Determine the (x, y) coordinate at the center of the cell enclosing the given text.  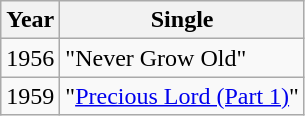
"Never Grow Old" (182, 58)
"Precious Lord (Part 1)" (182, 96)
Year (30, 20)
Single (182, 20)
1959 (30, 96)
1956 (30, 58)
